Extract the (X, Y) coordinate from the center of the cell holding the provided text.  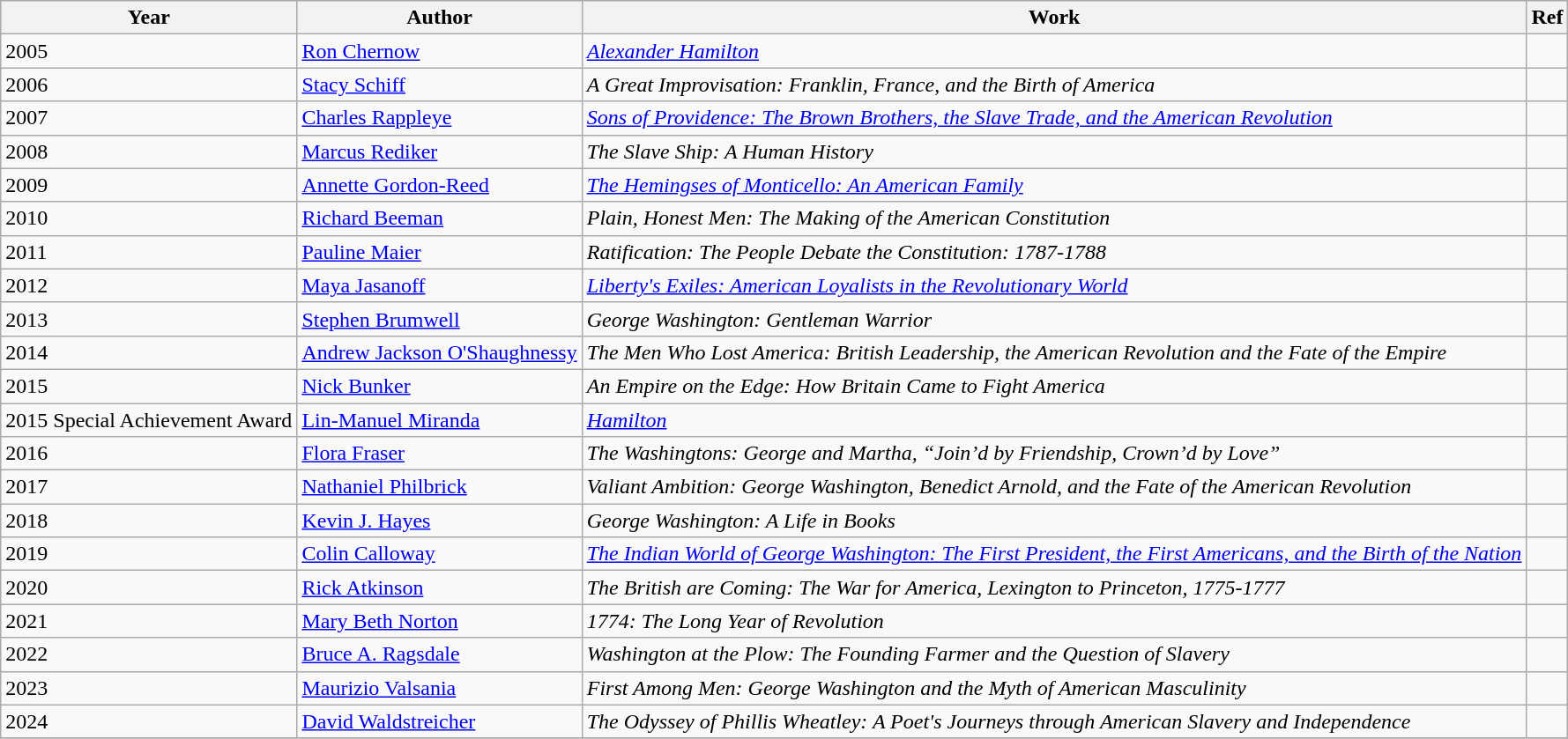
First Among Men: George Washington and the Myth of American Masculinity (1054, 688)
Nick Bunker (439, 386)
Year (149, 18)
2021 (149, 621)
1774: The Long Year of Revolution (1054, 621)
Plain, Honest Men: The Making of the American Constitution (1054, 218)
Annette Gordon-Reed (439, 185)
Liberty's Exiles: American Loyalists in the Revolutionary World (1054, 285)
Rick Atkinson (439, 588)
Washington at the Plow: The Founding Farmer and the Question of Slavery (1054, 654)
Work (1054, 18)
Stacy Schiff (439, 85)
2013 (149, 319)
Stephen Brumwell (439, 319)
A Great Improvisation: Franklin, France, and the Birth of America (1054, 85)
Ron Chernow (439, 51)
2006 (149, 85)
The Washingtons: George and Martha, “Join’d by Friendship, Crown’d by Love” (1054, 454)
2020 (149, 588)
2022 (149, 654)
Mary Beth Norton (439, 621)
Flora Fraser (439, 454)
The Men Who Lost America: British Leadership, the American Revolution and the Fate of the Empire (1054, 352)
The Hemingses of Monticello: An American Family (1054, 185)
2023 (149, 688)
2014 (149, 352)
Pauline Maier (439, 252)
George Washington: Gentleman Warrior (1054, 319)
Valiant Ambition: George Washington, Benedict Arnold, and the Fate of the American Revolution (1054, 487)
Nathaniel Philbrick (439, 487)
David Waldstreicher (439, 721)
2015 (149, 386)
2011 (149, 252)
2008 (149, 151)
Ref (1548, 18)
Author (439, 18)
An Empire on the Edge: How Britain Came to Fight America (1054, 386)
Marcus Rediker (439, 151)
Kevin J. Hayes (439, 521)
Maya Jasanoff (439, 285)
Colin Calloway (439, 554)
2005 (149, 51)
Maurizio Valsania (439, 688)
Charles Rappleye (439, 118)
The Odyssey of Phillis Wheatley: A Poet's Journeys through American Slavery and Independence (1054, 721)
Hamilton (1054, 420)
2016 (149, 454)
Ratification: The People Debate the Constitution: 1787-1788 (1054, 252)
2017 (149, 487)
2024 (149, 721)
Richard Beeman (439, 218)
2015 Special Achievement Award (149, 420)
2010 (149, 218)
The British are Coming: The War for America, Lexington to Princeton, 1775-1777 (1054, 588)
2009 (149, 185)
George Washington: A Life in Books (1054, 521)
2019 (149, 554)
The Slave Ship: A Human History (1054, 151)
Lin-Manuel Miranda (439, 420)
2018 (149, 521)
Andrew Jackson O'Shaughnessy (439, 352)
Alexander Hamilton (1054, 51)
The Indian World of George Washington: The First President, the First Americans, and the Birth of the Nation (1054, 554)
2012 (149, 285)
Sons of Providence: The Brown Brothers, the Slave Trade, and the American Revolution (1054, 118)
2007 (149, 118)
Bruce A. Ragsdale (439, 654)
